Scan for the cell matching the given text and deliver its [X, Y] coordinate at center. 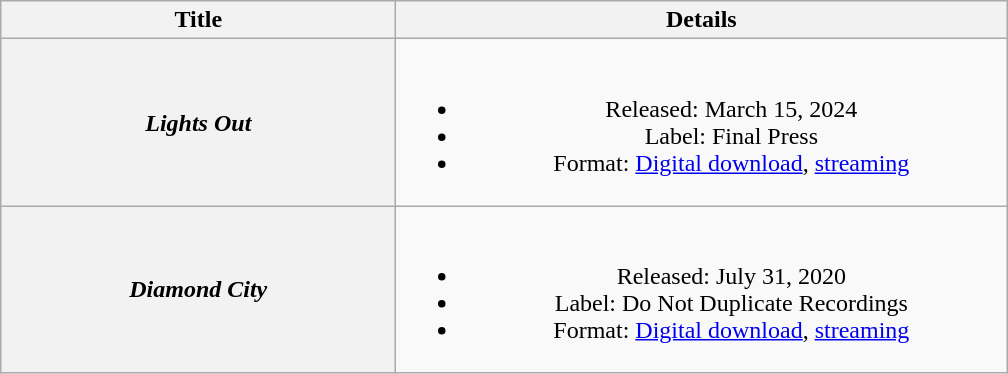
Released: March 15, 2024Label: Final PressFormat: Digital download, streaming [702, 122]
Details [702, 20]
Diamond City [198, 290]
Title [198, 20]
Lights Out [198, 122]
Released: July 31, 2020Label: Do Not Duplicate RecordingsFormat: Digital download, streaming [702, 290]
